For the text-containing cell, return its midpoint in (X, Y) coordinate format. 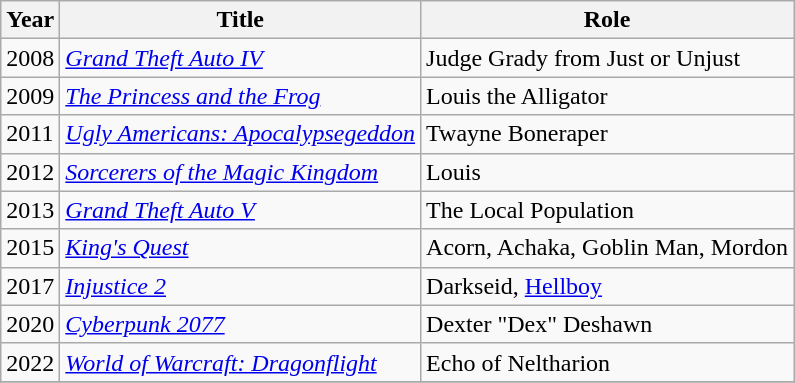
The Princess and the Frog (240, 96)
Darkseid, Hellboy (608, 286)
2017 (30, 286)
Ugly Americans: Apocalypsegeddon (240, 134)
Grand Theft Auto V (240, 210)
The Local Population (608, 210)
2011 (30, 134)
Sorcerers of the Magic Kingdom (240, 172)
Acorn, Achaka, Goblin Man, Mordon (608, 248)
2020 (30, 324)
World of Warcraft: Dragonflight (240, 362)
Dexter "Dex" Deshawn (608, 324)
2015 (30, 248)
2008 (30, 58)
Title (240, 20)
Role (608, 20)
Echo of Neltharion (608, 362)
Grand Theft Auto IV (240, 58)
Louis (608, 172)
2022 (30, 362)
Cyberpunk 2077 (240, 324)
King's Quest (240, 248)
2013 (30, 210)
Louis the Alligator (608, 96)
2012 (30, 172)
Year (30, 20)
Judge Grady from Just or Unjust (608, 58)
Injustice 2 (240, 286)
2009 (30, 96)
Twayne Boneraper (608, 134)
